Return the [x, y] coordinate for the center point of the cell that contains the specified text.  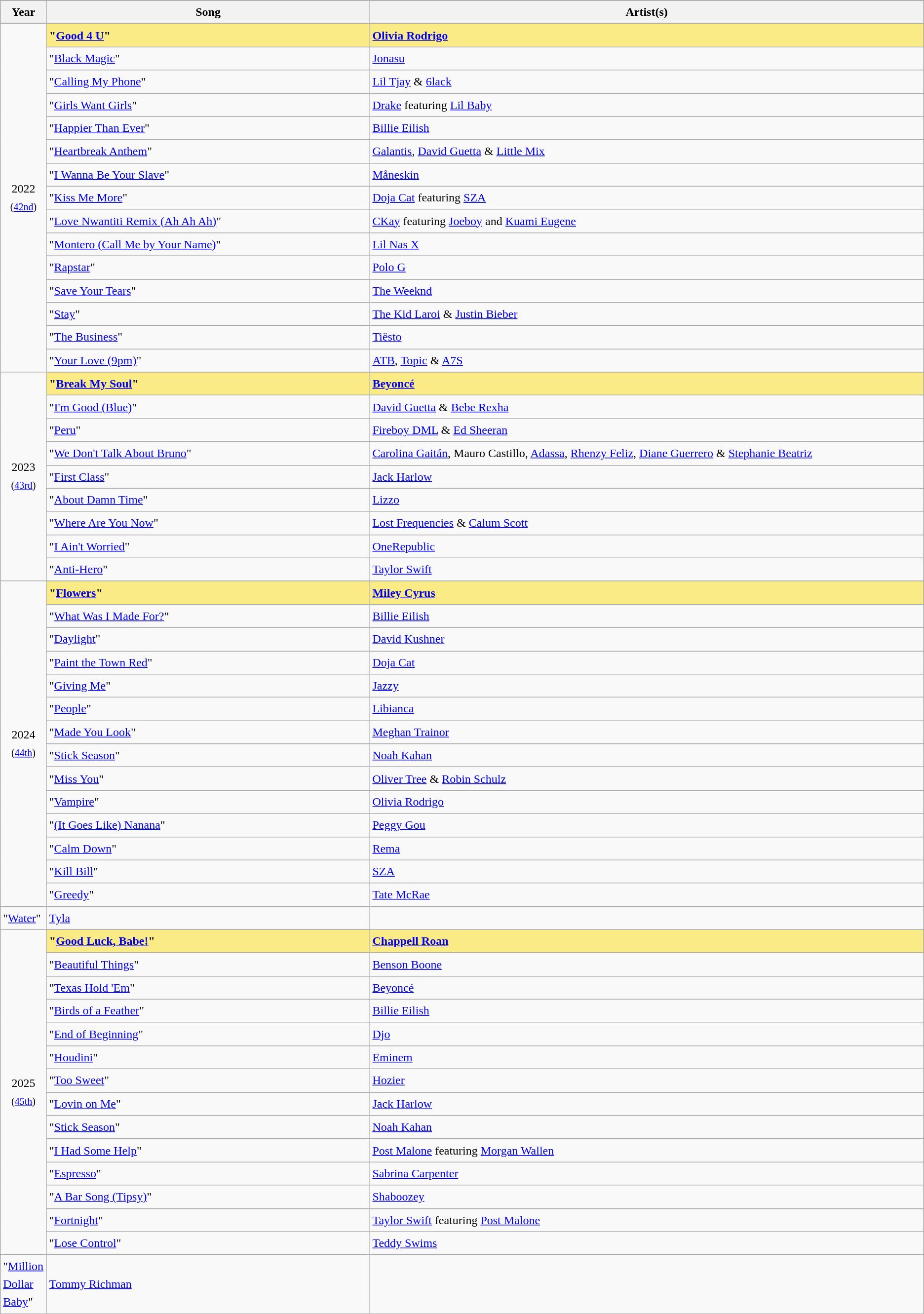
"Peru" [208, 430]
Lizzo [647, 500]
"What Was I Made For?" [208, 616]
David Kushner [647, 639]
Sabrina Carpenter [647, 1174]
Artist(s) [647, 12]
"The Business" [208, 338]
Taylor Swift featuring Post Malone [647, 1220]
"Good 4 U" [208, 36]
"Water" [24, 918]
"A Bar Song (Tipsy)" [208, 1197]
ATB, Topic & A7S [647, 360]
Peggy Gou [647, 825]
CKay featuring Joeboy and Kuami Eugene [647, 221]
Tyla [208, 918]
"Beautiful Things" [208, 965]
"Break My Soul" [208, 384]
Galantis, David Guetta & Little Mix [647, 151]
"Rapstar" [208, 268]
Song [208, 12]
Post Malone featuring Morgan Wallen [647, 1150]
"Fortnight" [208, 1220]
"End of Beginning" [208, 1035]
Polo G [647, 268]
"Espresso" [208, 1174]
"I Wanna Be Your Slave" [208, 175]
"Save Your Tears" [208, 291]
The Weeknd [647, 291]
"Heartbreak Anthem" [208, 151]
2023 (43rd) [24, 477]
"Black Magic" [208, 58]
"Lovin on Me" [208, 1104]
Doja Cat [647, 662]
"I'm Good (Blue)" [208, 407]
Doja Cat featuring SZA [647, 197]
Fireboy DML & Ed Sheeran [647, 430]
Miley Cyrus [647, 592]
Taylor Swift [647, 570]
Jonasu [647, 58]
"(It Goes Like) Nanana" [208, 825]
Drake featuring Lil Baby [647, 105]
"Made You Look" [208, 733]
Tate McRae [647, 894]
Meghan Trainor [647, 733]
Carolina Gaitán, Mauro Castillo, Adassa, Rhenzy Feliz, Diane Guerrero & Stephanie Beatriz [647, 453]
"Miss You" [208, 779]
"Flowers" [208, 592]
SZA [647, 872]
"Montero (Call Me by Your Name)" [208, 244]
"I Ain't Worried" [208, 546]
"People" [208, 709]
Tiësto [647, 338]
"Anti-Hero" [208, 570]
Måneskin [647, 175]
"Too Sweet" [208, 1081]
"Girls Want Girls" [208, 105]
"Houdini" [208, 1057]
"First Class" [208, 477]
"Birds of a Feather" [208, 1011]
Oliver Tree & Robin Schulz [647, 779]
The Kid Laroi & Justin Bieber [647, 314]
"Million Dollar Baby" [24, 1284]
"Vampire" [208, 802]
"I Had Some Help" [208, 1150]
Djo [647, 1035]
2022 (42nd) [24, 198]
Jazzy [647, 686]
"We Don't Talk About Bruno" [208, 453]
Lost Frequencies & Calum Scott [647, 523]
"Happier Than Ever" [208, 128]
"Stay" [208, 314]
"Where Are You Now" [208, 523]
"About Damn Time" [208, 500]
"Your Love (9pm)" [208, 360]
"Calm Down" [208, 848]
"Giving Me" [208, 686]
Tommy Richman [208, 1284]
"Texas Hold 'Em" [208, 987]
Lil Nas X [647, 244]
"Calling My Phone" [208, 82]
David Guetta & Bebe Rexha [647, 407]
OneRepublic [647, 546]
"Love Nwantiti Remix (Ah Ah Ah)" [208, 221]
2024 (44th) [24, 743]
Rema [647, 848]
"Daylight" [208, 639]
"Good Luck, Babe!" [208, 941]
Shaboozey [647, 1197]
Benson Boone [647, 965]
Hozier [647, 1081]
Libianca [647, 709]
"Kill Bill" [208, 872]
Year [24, 12]
Eminem [647, 1057]
"Lose Control" [208, 1243]
Chappell Roan [647, 941]
"Paint the Town Red" [208, 662]
"Greedy" [208, 894]
Lil Tjay & 6lack [647, 82]
Teddy Swims [647, 1243]
2025 (45th) [24, 1092]
"Kiss Me More" [208, 197]
